For the text-containing cell, return its midpoint in [x, y] coordinate format. 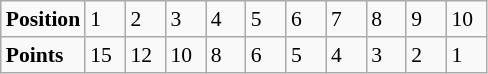
7 [346, 19]
15 [105, 55]
9 [426, 19]
Points [43, 55]
12 [145, 55]
Position [43, 19]
